Identify which cell holds the provided text, then report its [X, Y] central coordinate. 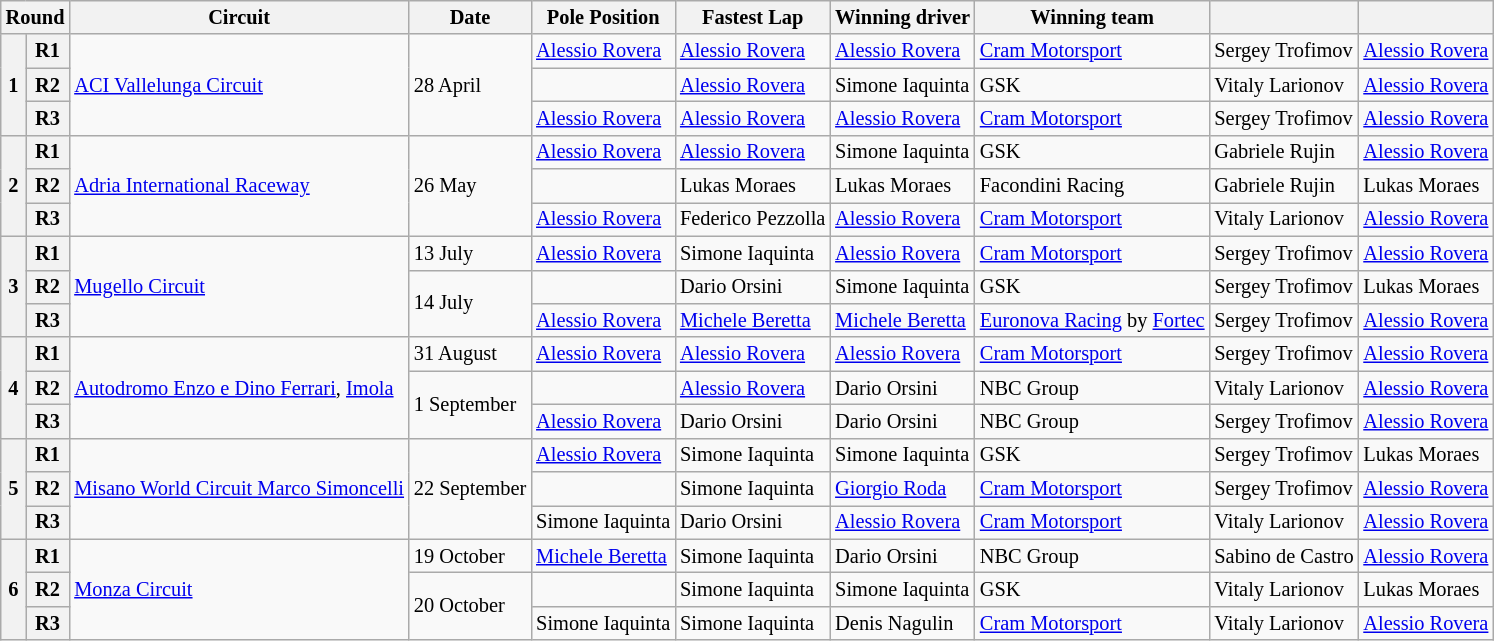
26 May [470, 186]
Mugello Circuit [239, 286]
Pole Position [603, 17]
4 [14, 388]
19 October [470, 556]
Giorgio Roda [902, 489]
Winning team [1092, 17]
22 September [470, 488]
1 September [470, 404]
1 [14, 84]
Facondini Racing [1092, 186]
Federico Pezzolla [752, 219]
5 [14, 488]
Autodromo Enzo e Dino Ferrari, Imola [239, 388]
Adria International Raceway [239, 186]
6 [14, 590]
14 July [470, 304]
ACI Vallelunga Circuit [239, 84]
Date [470, 17]
Denis Nagulin [902, 623]
Circuit [239, 17]
Winning driver [902, 17]
20 October [470, 606]
Monza Circuit [239, 590]
3 [14, 286]
13 July [470, 253]
Euronova Racing by Fortec [1092, 320]
31 August [470, 354]
2 [14, 186]
28 April [470, 84]
Fastest Lap [752, 17]
Sabino de Castro [1284, 556]
Round [36, 17]
Misano World Circuit Marco Simoncelli [239, 488]
